Find where the given text appears and provide that cell's center as [x, y] coordinate. 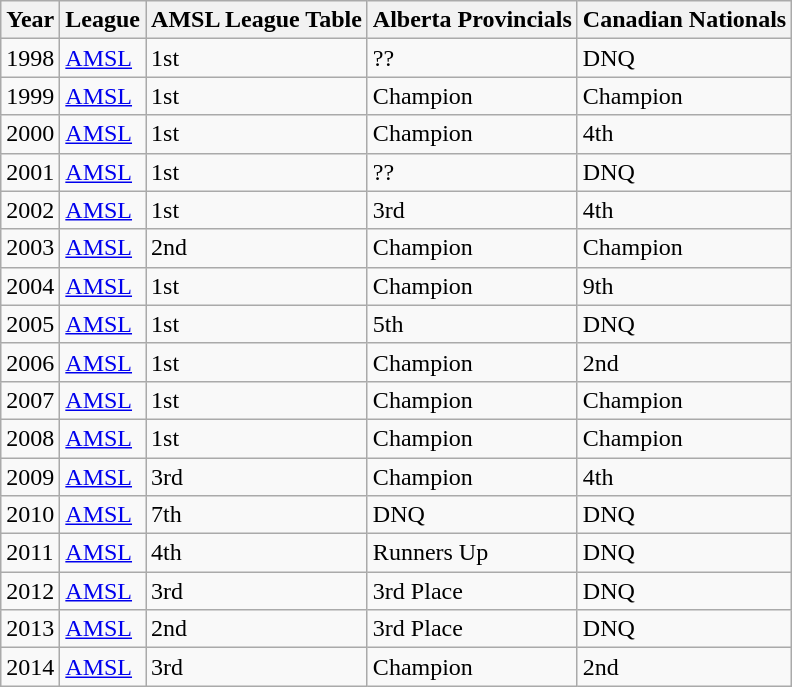
2003 [30, 248]
2013 [30, 629]
1999 [30, 96]
2006 [30, 362]
2000 [30, 134]
9th [684, 286]
Year [30, 20]
2005 [30, 324]
2010 [30, 515]
2011 [30, 553]
2002 [30, 210]
2008 [30, 438]
AMSL League Table [257, 20]
5th [472, 324]
Alberta Provincials [472, 20]
Canadian Nationals [684, 20]
7th [257, 515]
League [103, 20]
2004 [30, 286]
Runners Up [472, 553]
2001 [30, 172]
2009 [30, 477]
2014 [30, 667]
2007 [30, 400]
1998 [30, 58]
2012 [30, 591]
